Determine the (x, y) coordinate at the center of the cell enclosing the given text.  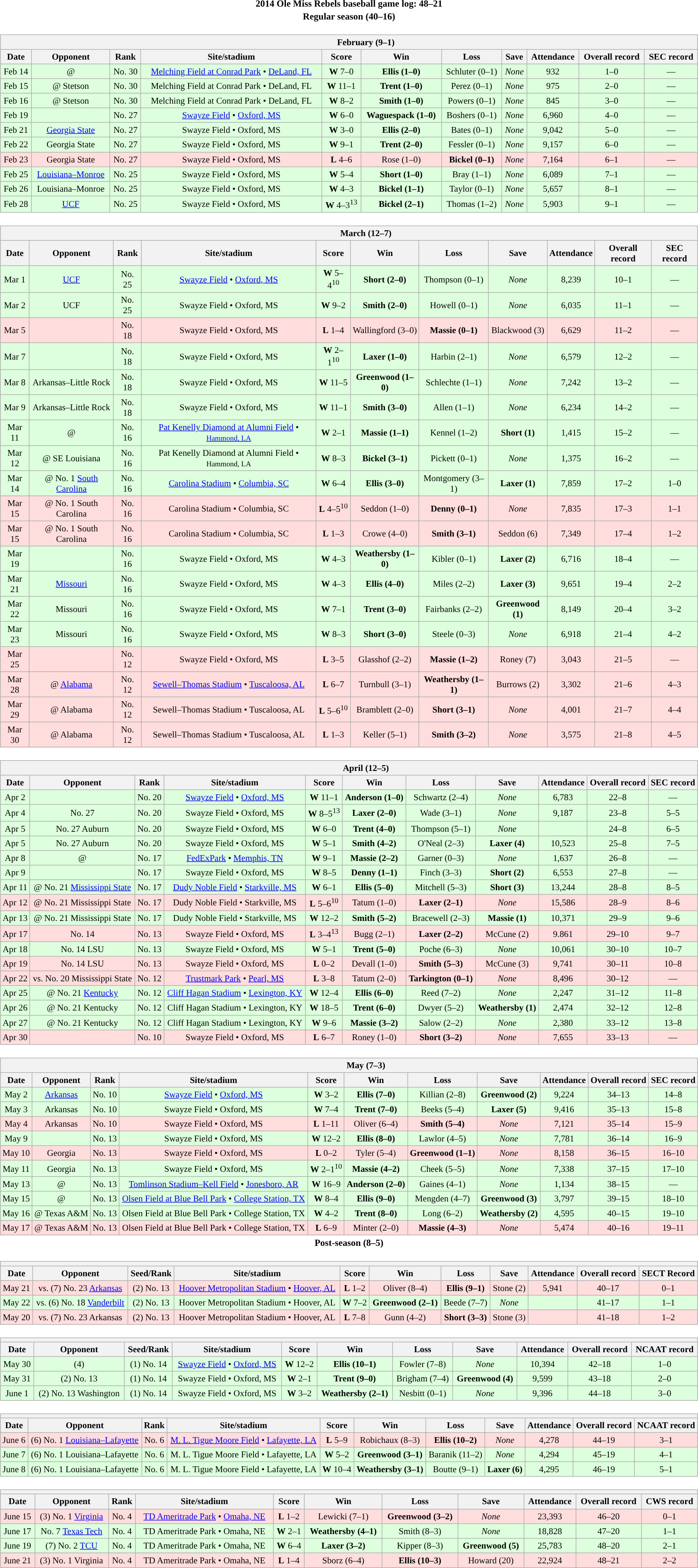
9,042 (553, 130)
McCune (3) (507, 964)
Cheek (5–5) (442, 1168)
L 5–9 (337, 1440)
May 13 (16, 1184)
Blackwood (3) (518, 330)
3–2 (675, 609)
Tarkington (0–1) (441, 979)
32–12 (618, 1008)
W 16–9 (326, 1184)
June 19 (18, 1545)
Wade (3–1) (441, 813)
May 9 (16, 1138)
9,187 (563, 813)
1,415 (571, 432)
Weathersby (1–0) (385, 559)
38–15 (619, 1184)
Montgomery (3–1) (454, 483)
5–0 (612, 130)
Mitchell (5–3) (441, 887)
14–2 (623, 407)
Minter (2–0) (376, 1228)
SECT Record (668, 1273)
Short (1–0) (401, 174)
3,797 (564, 1199)
Laxer (2–2) (441, 933)
48–20 (608, 1545)
6,629 (571, 330)
Ellis (8–0) (376, 1138)
4–3 (675, 684)
17–10 (673, 1168)
Mar 12 (15, 458)
9,157 (553, 145)
L 4–6 (341, 159)
40–15 (619, 1213)
5,474 (564, 1228)
Anderson (1–0) (374, 797)
7,242 (571, 383)
1,375 (571, 458)
Bray (1–1) (471, 174)
5–5 (673, 813)
Feb 21 (16, 130)
May 20 (16, 1317)
4,278 (549, 1440)
Gunn (4–2) (405, 1317)
8–5 (673, 887)
7,164 (553, 159)
May 4 (16, 1124)
W 8–4 (326, 1199)
Apr 12 (15, 903)
28–8 (618, 887)
Trent (1–0) (401, 86)
12–2 (623, 356)
6,579 (571, 356)
Massie (4–2) (376, 1168)
Greenwood (1) (518, 609)
Wallingford (3–0) (385, 330)
May (7–3) (349, 1065)
W 6–1 (324, 887)
W 4–313 (341, 204)
37–15 (619, 1168)
Mar 1 (15, 279)
21–6 (623, 684)
10–1 (623, 279)
Gaines (4–1) (442, 1184)
vs. No. 20 Mississippi State (83, 979)
June 7 (14, 1455)
Pickett (0–1) (454, 458)
29–9 (618, 918)
Laxer (1–0) (385, 356)
CWS record (670, 1501)
45–19 (604, 1455)
Massie (2–2) (374, 858)
Smith (4–2) (374, 843)
Short (1) (518, 432)
2–1 (670, 1545)
June 1 (17, 1393)
Apr 19 (15, 964)
W 7–4 (326, 1109)
Mar 7 (15, 356)
9,396 (543, 1393)
Ellis (1–0) (401, 71)
W 12–4 (324, 993)
2,247 (563, 993)
Smith (2–0) (385, 305)
Bickel (2–1) (401, 204)
845 (553, 101)
42–18 (600, 1364)
6–1 (612, 159)
Feb 26 (16, 189)
17–3 (623, 508)
Mar 11 (15, 432)
7,655 (563, 1037)
Trent (2–0) (401, 145)
Laxer (1) (518, 483)
10,394 (543, 1364)
7,835 (571, 508)
29–10 (618, 933)
Apr 9 (15, 872)
Devall (1–0) (374, 964)
Smith (5–3) (441, 964)
W 5–2 (337, 1455)
Bickel (0–1) (471, 159)
Feb 28 (16, 204)
Massie (0–1) (454, 330)
Ellis (6–0) (374, 993)
9–6 (673, 918)
7,781 (564, 1138)
June 17 (18, 1531)
Apr 26 (15, 1008)
6,553 (563, 872)
33–12 (618, 1023)
8,239 (571, 279)
Greenwood (2–1) (405, 1302)
Apr 4 (15, 813)
Smith (3–2) (454, 735)
Trent (3–0) (385, 609)
7,121 (564, 1124)
23–8 (618, 813)
46–19 (604, 1469)
W 11–5 (333, 383)
W 8–513 (324, 813)
Apr 27 (15, 1023)
Rose (1–0) (401, 159)
Waguespack (1–0) (401, 115)
2,474 (563, 1008)
Seddon (1–0) (385, 508)
Apr 2 (15, 797)
L 4–510 (333, 508)
Finch (3–3) (441, 872)
11–2 (623, 330)
15–8 (673, 1109)
13,244 (563, 887)
Laxer (3–2) (344, 1545)
W 7–0 (341, 71)
Lewicki (7–1) (344, 1516)
Bramblett (2–0) (385, 710)
4–0 (612, 115)
11–8 (673, 993)
vs. (6) No. 18 Vanderbilt (80, 1302)
3–1 (666, 1440)
21–8 (623, 735)
Sborz (6–4) (344, 1560)
26–8 (618, 858)
Laxer (2) (518, 559)
Turnbull (3–1) (385, 684)
4,295 (549, 1469)
Keller (5–1) (385, 735)
Smith (8–3) (420, 1531)
Feb 15 (16, 86)
June 6 (14, 1440)
W 7–1 (333, 609)
Thompson (0–1) (454, 279)
5,903 (553, 204)
Bracewell (2–3) (441, 918)
Mar 9 (15, 407)
W 9–6 (324, 1023)
6,783 (563, 797)
June 15 (18, 1516)
7,859 (571, 483)
Greenwood (1–0) (385, 383)
May 17 (16, 1228)
14–8 (673, 1094)
Salow (2–2) (441, 1023)
Trent (7–0) (376, 1109)
L 3–8 (324, 979)
6,089 (553, 174)
Denny (0–1) (454, 508)
Trustmark Park • Pearl, MS (235, 979)
Short (3–0) (385, 634)
Feb 22 (16, 145)
8,158 (564, 1153)
Smith (5–2) (374, 918)
(2) No. 13 Washington (79, 1393)
18–10 (673, 1199)
Mengden (4–7) (442, 1199)
Feb 23 (16, 159)
6,918 (571, 634)
Apr 17 (15, 933)
17–2 (623, 483)
May 3 (16, 1109)
Mar 21 (15, 584)
Greenwood (3–2) (420, 1516)
Short (3–3) (465, 1317)
19–10 (673, 1213)
May 22 (16, 1302)
Schwartz (2–4) (441, 797)
Fessler (0–1) (471, 145)
4,294 (549, 1455)
W 10–4 (337, 1469)
35–14 (619, 1124)
16–2 (623, 458)
W 3–0 (341, 130)
Mar 14 (15, 483)
6,716 (571, 559)
Massie (4–3) (442, 1228)
Smith (3–0) (385, 407)
41–18 (608, 1317)
25,783 (550, 1545)
Thomas (1–2) (471, 204)
Fowler (7–8) (423, 1364)
30–11 (618, 964)
Bugg (2–1) (374, 933)
Kibler (0–1) (454, 559)
23,393 (550, 1516)
Laxer (4) (507, 843)
16–10 (673, 1153)
48–21 (608, 1560)
36–15 (619, 1153)
30–10 (618, 949)
4–1 (666, 1455)
5,941 (553, 1288)
Oliver (8–4) (405, 1288)
May 15 (16, 1199)
Smith (3–1) (454, 534)
9,599 (543, 1379)
Nesbitt (0–1) (423, 1393)
April (12–5) (349, 768)
4,595 (564, 1213)
Apr 30 (15, 1037)
W 4–2 (326, 1213)
40–16 (619, 1228)
Feb 16 (16, 101)
35–13 (619, 1109)
W 7–2 (355, 1302)
44–18 (600, 1393)
22–8 (618, 797)
25–8 (618, 843)
Short (2) (507, 872)
6,960 (553, 115)
44–19 (604, 1440)
27–8 (618, 872)
Ellis (7–0) (376, 1094)
Ellis (9–0) (376, 1199)
30–12 (618, 979)
19–11 (673, 1228)
Greenwood (4) (485, 1379)
Smith (1–0) (401, 101)
L 7–8 (355, 1317)
Apr 11 (15, 887)
May 30 (17, 1364)
May 2 (16, 1094)
18–4 (623, 559)
Greenwood (2) (509, 1094)
February (9–1) (349, 42)
Tomlinson Stadium–Kell Field • Jonesboro, AR (213, 1184)
(7) No. 2 TCU (72, 1545)
Ellis (9–1) (465, 1288)
6–0 (612, 145)
5–1 (666, 1469)
9,651 (571, 584)
Glasshof (2–2) (385, 659)
Poche (6–3) (441, 949)
Apr 13 (15, 918)
8–1 (612, 189)
Apr 8 (15, 858)
15–2 (623, 432)
16–9 (673, 1138)
9,741 (563, 964)
21–7 (623, 710)
Howell (0–1) (454, 305)
Short (3–2) (441, 1037)
Massie (3–2) (374, 1023)
4,001 (571, 710)
Seddon (6) (518, 534)
15–9 (673, 1124)
18,828 (550, 1531)
Miles (2–2) (454, 584)
Mar 30 (15, 735)
8,149 (571, 609)
33–13 (618, 1037)
8,496 (563, 979)
L 6–9 (326, 1228)
Mar 2 (15, 305)
3,302 (571, 684)
Steele (0–3) (454, 634)
11–1 (623, 305)
Stone (3) (509, 1317)
19–4 (623, 584)
10,523 (563, 843)
Anderson (2–0) (376, 1184)
W 8–5 (324, 872)
Kipper (8–3) (420, 1545)
Killian (2–8) (442, 1094)
Trent (5–0) (374, 949)
Laxer (3) (518, 584)
46–20 (608, 1516)
June 8 (14, 1469)
Weathersby (4–1) (344, 1531)
Brigham (7–4) (423, 1379)
Harbin (2–1) (454, 356)
1,134 (564, 1184)
Bickel (3–1) (385, 458)
June 21 (18, 1560)
@ SE Louisiana (71, 458)
Weathersby (2) (509, 1213)
4–4 (675, 710)
Beede (7–7) (465, 1302)
Baranik (11–2) (456, 1455)
Ellis (5–0) (374, 887)
W 5–410 (333, 279)
9–1 (612, 204)
Beeks (5–4) (442, 1109)
Trent (9–0) (355, 1379)
Boutte (9–1) (456, 1469)
Oliver (6–4) (376, 1124)
O'Neal (2–3) (441, 843)
Tatum (2–0) (374, 979)
Ellis (2–0) (401, 130)
May 11 (16, 1168)
31–12 (618, 993)
34–13 (619, 1094)
No. 7 Texas Tech (72, 1531)
Kennel (1–2) (454, 432)
10,061 (563, 949)
Ellis (3–0) (385, 483)
Boshers (0–1) (471, 115)
4–2 (675, 634)
15,586 (563, 903)
Feb 14 (16, 71)
W 5–4 (341, 174)
Short (3–1) (454, 710)
Weathersby (1–1) (454, 684)
Massie (1–2) (454, 659)
Feb 25 (16, 174)
Weathersby (3–1) (390, 1469)
Fairbanks (2–2) (454, 609)
13–2 (623, 383)
Ellis (10–1) (355, 1364)
May 21 (16, 1288)
L 1–11 (326, 1124)
Mar 5 (15, 330)
9,224 (564, 1094)
2,380 (563, 1023)
May 16 (16, 1213)
40–17 (608, 1288)
Massie (1–1) (385, 432)
6,234 (571, 407)
May 31 (17, 1379)
Mar 25 (15, 659)
21–5 (623, 659)
12–8 (673, 1008)
Powers (0–1) (471, 101)
9,416 (564, 1109)
Short (3) (507, 887)
24–8 (618, 829)
7,349 (571, 534)
Tyler (5–4) (376, 1153)
Ellis (4–0) (385, 584)
41–17 (608, 1302)
5,657 (553, 189)
Mar 29 (15, 710)
39–15 (619, 1199)
Mar 8 (15, 383)
3,575 (571, 735)
Laxer (5) (509, 1109)
932 (553, 71)
No. 14 (83, 933)
6,035 (571, 305)
Mar 19 (15, 559)
Reed (7–2) (441, 993)
Greenwood (1–1) (442, 1153)
Long (6–2) (442, 1213)
Trent (4–0) (374, 829)
10,371 (563, 918)
Stone (2) (509, 1288)
47–20 (608, 1531)
Tatum (1–0) (374, 903)
Massie (1) (507, 918)
Ellis (10–2) (456, 1440)
Greenwood (5) (491, 1545)
W 18–5 (324, 1008)
Mar 28 (15, 684)
10–8 (673, 964)
Howard (20) (491, 1560)
L 3–413 (324, 933)
7–1 (612, 174)
Lawlor (4–5) (442, 1138)
Crowe (4–0) (385, 534)
Taylor (0–1) (471, 189)
Allen (1–1) (454, 407)
Trent (8–0) (376, 1213)
Mar 23 (15, 634)
W 9–2 (333, 305)
9.861 (563, 933)
6–5 (673, 829)
Weathersby (1) (507, 1008)
Schlechte (1–1) (454, 383)
4–5 (675, 735)
10–7 (673, 949)
13–8 (673, 1023)
Laxer (6) (505, 1469)
1,637 (563, 858)
7–5 (673, 843)
McCune (2) (507, 933)
36–14 (619, 1138)
Roney (1–0) (374, 1037)
Robichaux (8–3) (390, 1440)
(4) (79, 1364)
Mar 22 (15, 609)
Bates (0–1) (471, 130)
8–6 (673, 903)
W 8–2 (341, 101)
Bickel (1–1) (401, 189)
Thompson (5–1) (441, 829)
Roney (7) (518, 659)
3,043 (571, 659)
Ellis (10–3) (420, 1560)
22,924 (550, 1560)
Dwyer (5–2) (441, 1008)
Perez (0–1) (471, 86)
Weathersby (2–1) (355, 1393)
43–18 (600, 1379)
Trent (6–0) (374, 1008)
Apr 22 (15, 979)
9–7 (673, 933)
28–9 (618, 903)
L 3–5 (333, 659)
Laxer (2–0) (374, 813)
Greenwood (3–1) (390, 1455)
Apr 18 (15, 949)
20–4 (623, 609)
Garner (0–3) (441, 858)
Denny (1–1) (374, 872)
Laxer (2–1) (441, 903)
Greenwood (3) (509, 1199)
Feb 19 (16, 115)
Apr 25 (15, 993)
17–4 (623, 534)
21–4 (623, 634)
Burrows (2) (518, 684)
Short (2–0) (385, 279)
FedExPark • Memphis, TN (235, 858)
May 10 (16, 1153)
Smith (5–4) (442, 1124)
975 (553, 86)
7,338 (564, 1168)
Schluter (0–1) (471, 71)
March (12–7) (349, 233)
